Provide the [X, Y] coordinate of the cell's center where the given text is located.  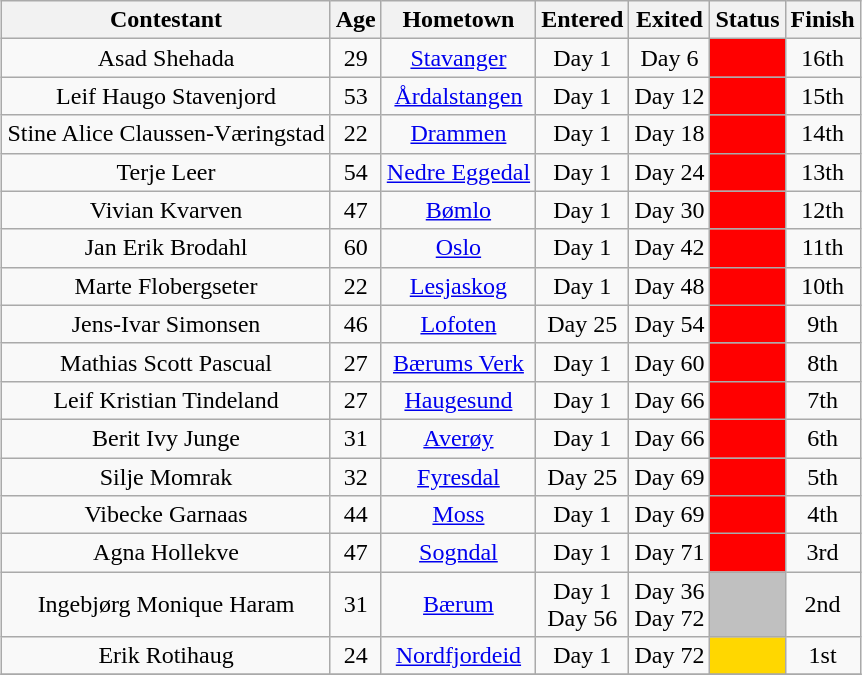
Terje Leer [166, 172]
5th [822, 477]
Årdalstangen [458, 96]
Jan Erik Brodahl [166, 248]
Jens-Ivar Simonsen [166, 324]
Stavanger [458, 58]
Drammen [458, 134]
Fyresdal [458, 477]
46 [356, 324]
Day 18 [670, 134]
Day 6 [670, 58]
Leif Haugo Stavenjord [166, 96]
Bærum [458, 604]
Marte Flobergseter [166, 286]
Stine Alice Claussen-Væringstad [166, 134]
6th [822, 438]
Asad Shehada [166, 58]
Day 36Day 72 [670, 604]
2nd [822, 604]
Day 72 [670, 656]
Day 48 [670, 286]
53 [356, 96]
Oslo [458, 248]
60 [356, 248]
Age [356, 20]
12th [822, 210]
Day 30 [670, 210]
Day 42 [670, 248]
4th [822, 515]
10th [822, 286]
Vibecke Garnaas [166, 515]
Finish [822, 20]
Leif Kristian Tindeland [166, 400]
9th [822, 324]
32 [356, 477]
Nedre Eggedal [458, 172]
Moss [458, 515]
Lesjaskog [458, 286]
Contestant [166, 20]
15th [822, 96]
7th [822, 400]
14th [822, 134]
Bømlo [458, 210]
Day 60 [670, 362]
Lofoten [458, 324]
Averøy [458, 438]
Day 24 [670, 172]
Mathias Scott Pascual [166, 362]
1st [822, 656]
8th [822, 362]
44 [356, 515]
Day 1Day 56 [582, 604]
16th [822, 58]
Erik Rotihaug [166, 656]
Day 71 [670, 553]
Agna Hollekve [166, 553]
Berit Ivy Junge [166, 438]
Bærums Verk [458, 362]
Day 54 [670, 324]
Sogndal [458, 553]
54 [356, 172]
13th [822, 172]
Ingebjørg Monique Haram [166, 604]
24 [356, 656]
11th [822, 248]
29 [356, 58]
Vivian Kvarven [166, 210]
Entered [582, 20]
Haugesund [458, 400]
Nordfjordeid [458, 656]
Day 12 [670, 96]
Status [748, 20]
Exited [670, 20]
Silje Momrak [166, 477]
Hometown [458, 20]
3rd [822, 553]
